Identify which cell holds the provided text, then report its (X, Y) central coordinate. 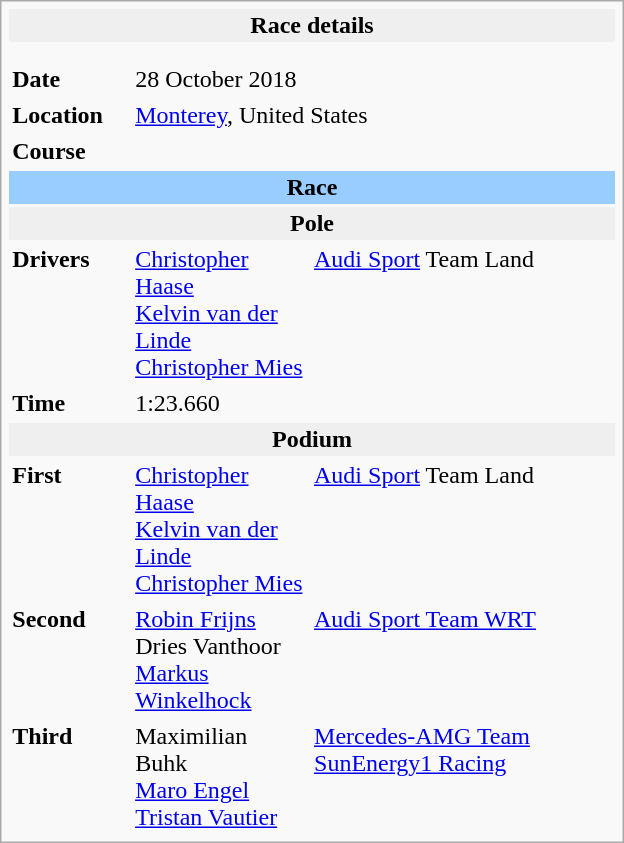
Audi Sport Team WRT (463, 660)
Podium (312, 440)
First (69, 530)
Second (69, 660)
Maximilian Buhk Maro Engel Tristan Vautier (220, 777)
Race (312, 188)
Monterey, United States (374, 116)
Time (69, 404)
1:23.660 (374, 404)
Location (69, 116)
Third (69, 777)
Course (69, 152)
28 October 2018 (220, 80)
Mercedes-AMG Team SunEnergy1 Racing (463, 777)
Robin Frijns Dries Vanthoor Markus Winkelhock (220, 660)
Date (69, 80)
Drivers (69, 314)
Race details (312, 26)
Pole (312, 224)
